Identify which cell holds the provided text, then report its [X, Y] central coordinate. 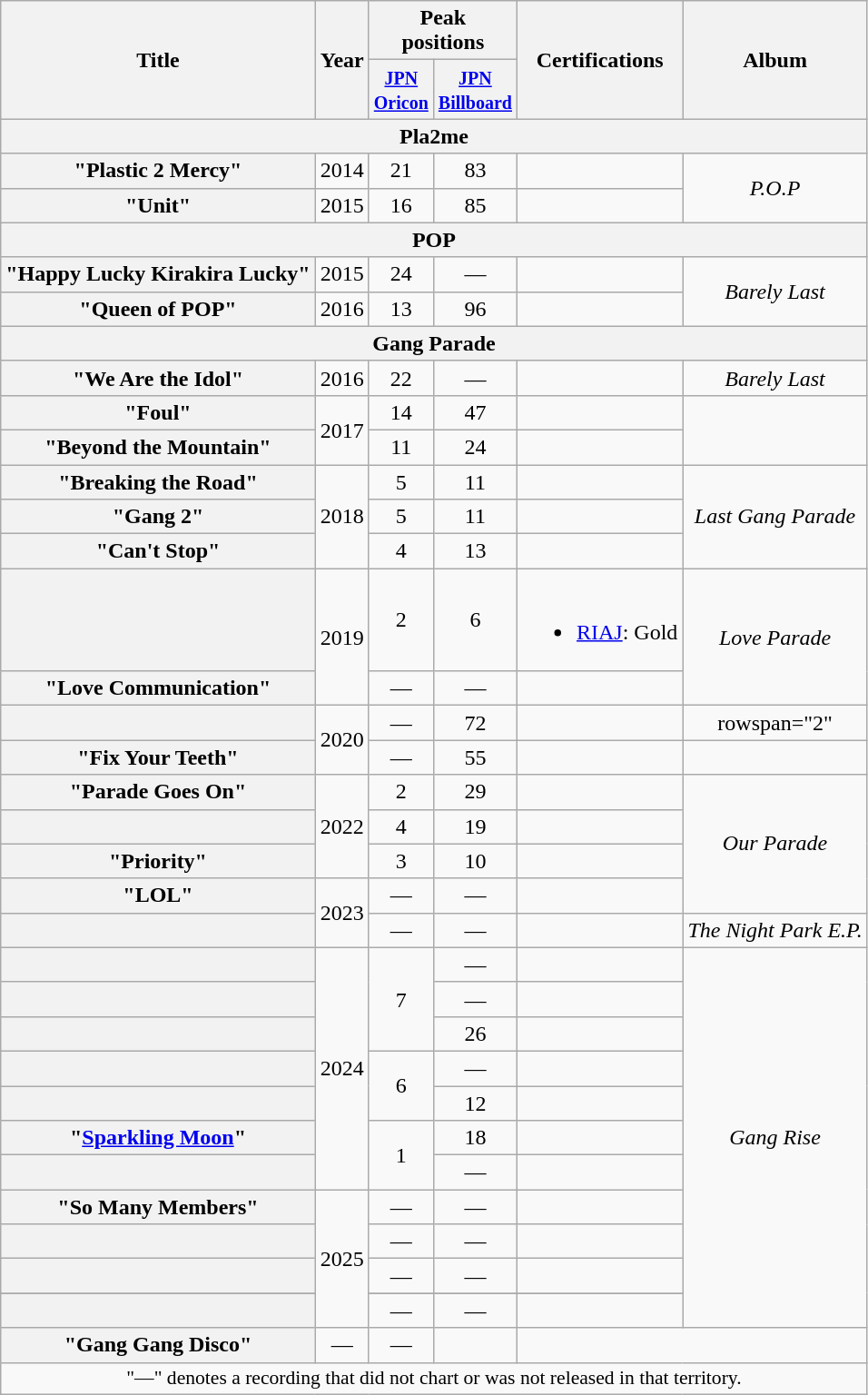
JPNOricon [401, 89]
"Foul" [158, 412]
19 [475, 826]
"Can't Stop" [158, 551]
14 [401, 412]
83 [475, 171]
72 [475, 723]
P.O.P [775, 188]
"Beyond the Mountain" [158, 447]
"Parade Goes On" [158, 792]
"Priority" [158, 861]
Album [775, 60]
Pla2me [434, 136]
Love Parade [775, 638]
"LOL" [158, 895]
7 [401, 999]
"Plastic 2 Mercy" [158, 171]
16 [401, 205]
12 [475, 1103]
"We Are the Idol" [158, 378]
"Queen of POP" [158, 309]
2014 [341, 171]
"Fix Your Teeth" [158, 757]
Our Parade [775, 844]
1 [401, 1155]
JPNBillboard [475, 89]
POP [434, 240]
47 [475, 412]
RIAJ: Gold [599, 619]
2024 [341, 1068]
rowspan="2" [775, 723]
"Breaking the Road" [158, 482]
"Gang 2" [158, 517]
The Night Park E.P. [775, 930]
10 [475, 861]
21 [401, 171]
Year [341, 60]
29 [475, 792]
Gang Parade [434, 343]
2023 [341, 913]
96 [475, 309]
2019 [341, 638]
"Gang Gang Disco" [158, 1345]
"—" denotes a recording that did not chart or was not released in that territory. [434, 1379]
"So Many Members" [158, 1207]
2018 [341, 517]
3 [401, 861]
2017 [341, 430]
Gang Rise [775, 1137]
Certifications [599, 60]
"Unit" [158, 205]
85 [475, 205]
26 [475, 1034]
Peak positions [443, 31]
"Love Communication" [158, 688]
Last Gang Parade [775, 517]
"Happy Lucky Kirakira Lucky" [158, 274]
Title [158, 60]
2025 [341, 1259]
55 [475, 757]
2022 [341, 826]
"Sparkling Moon" [158, 1138]
2020 [341, 740]
18 [475, 1138]
22 [401, 378]
